Detect which cell encompasses the target text, then output its [X, Y] center coordinate. 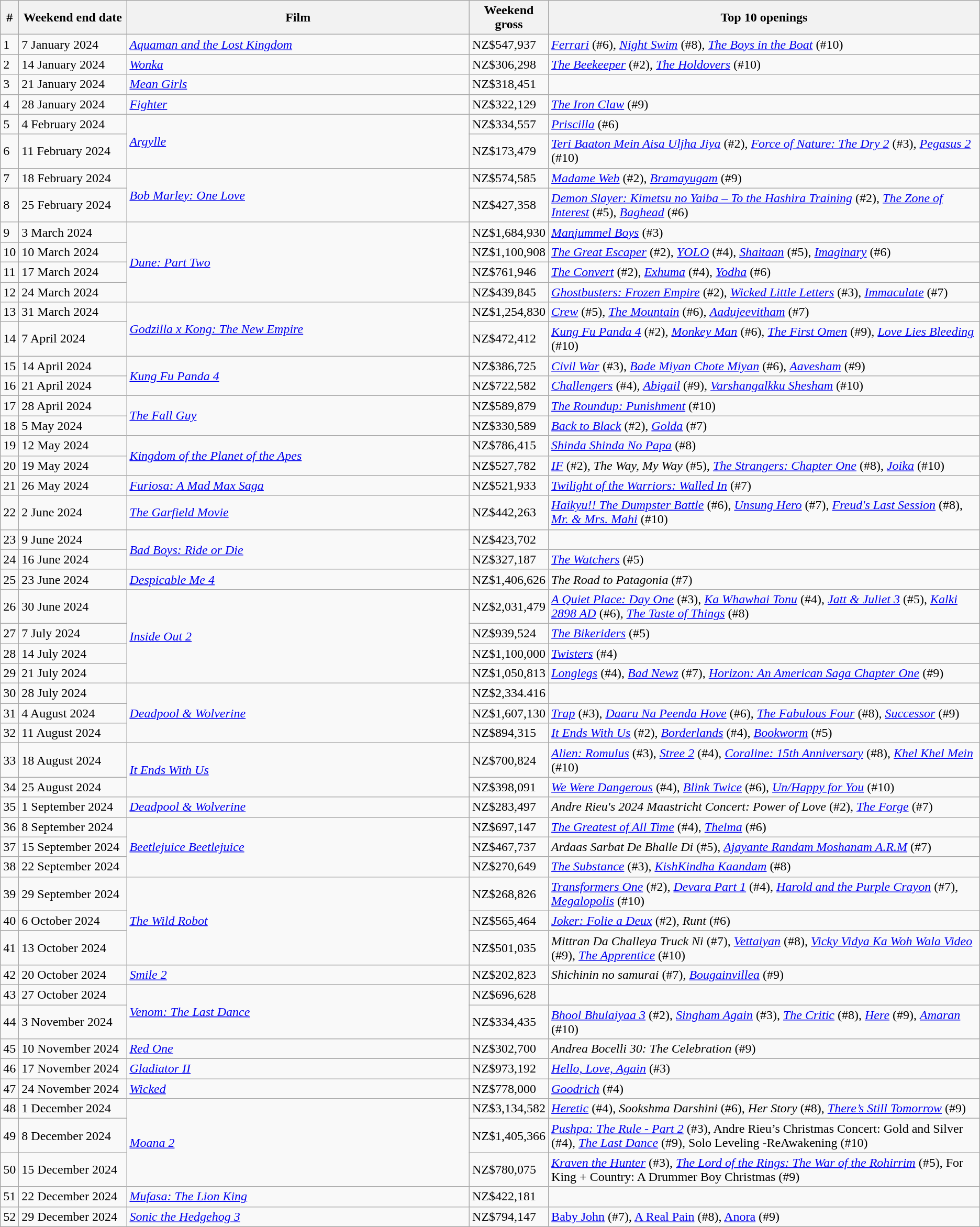
The Wild Robot [298, 921]
Demon Slayer: Kimetsu no Yaiba – To the Hashira Training (#2), The Zone of Interest (#5), Baghead (#6) [764, 205]
NZ$973,192 [509, 1069]
43 [9, 994]
Andrea Bocelli 30: The Celebration (#9) [764, 1049]
34 [9, 787]
21 July 2024 [73, 673]
23 [9, 539]
15 September 2024 [73, 847]
NZ$283,497 [509, 807]
Bad Boys: Ride or Die [298, 549]
NZ$786,415 [509, 446]
NZ$327,187 [509, 559]
NZ$565,464 [509, 921]
12 May 2024 [73, 446]
11 [9, 272]
45 [9, 1049]
29 September 2024 [73, 893]
16 [9, 386]
NZ$334,557 [509, 124]
Challengers (#4), Abigail (#9), Varshangalkku Shesham (#10) [764, 386]
Ghostbusters: Frozen Empire (#2), Wicked Little Letters (#3), Immaculate (#7) [764, 292]
17 November 2024 [73, 1069]
5 [9, 124]
7 April 2024 [73, 339]
6 [9, 151]
22 December 2024 [73, 1197]
46 [9, 1069]
Kingdom of the Planet of the Apes [298, 456]
Crew (#5), The Mountain (#6), Aadujeevitham (#7) [764, 312]
NZ$423,702 [509, 539]
Mittran Da Challeya Truck Ni (#7), Vettaiyan (#8), Vicky Vidya Ka Woh Wala Video (#9), The Apprentice (#10) [764, 948]
28 January 2024 [73, 104]
Weekend end date [73, 18]
The Convert (#2), Exhuma (#4), Yodha (#6) [764, 272]
NZ$330,589 [509, 426]
NZ$794,147 [509, 1217]
20 [9, 466]
NZ$422,181 [509, 1197]
Pushpa: The Rule - Part 2 (#3), Andre Rieu’s Christmas Concert: Gold and Silver (#4), The Last Dance (#9), Solo Leveling -ReAwakening (#10) [764, 1135]
Fighter [298, 104]
NZ$2,334.416 [509, 693]
A Quiet Place: Day One (#3), Ka Whawhai Tonu (#4), Jatt & Juliet 3 (#5), Kalki 2898 AD (#6), The Taste of Things (#8) [764, 606]
3 March 2024 [73, 232]
NZ$467,737 [509, 847]
31 March 2024 [73, 312]
We Were Dangerous (#4), Blink Twice (#6), Un/Happy for You (#10) [764, 787]
Top 10 openings [764, 18]
Back to Black (#2), Golda (#7) [764, 426]
NZ$268,826 [509, 893]
Andre Rieu's 2024 Maastricht Concert: Power of Love (#2), The Forge (#7) [764, 807]
28 July 2024 [73, 693]
13 [9, 312]
44 [9, 1021]
38 [9, 867]
Twisters (#4) [764, 653]
Smile 2 [298, 975]
21 [9, 485]
30 June 2024 [73, 606]
Argylle [298, 141]
10 March 2024 [73, 252]
The Road to Patagonia (#7) [764, 579]
The Beekeeper (#2), The Holdovers (#10) [764, 64]
Moana 2 [298, 1143]
Kraven the Hunter (#3), The Lord of the Rings: The War of the Rohirrim (#5), For King + Country: A Drummer Boy Christmas (#9) [764, 1170]
NZ$574,585 [509, 178]
35 [9, 807]
Dune: Part Two [298, 262]
Aquaman and the Lost Kingdom [298, 45]
1 September 2024 [73, 807]
8 December 2024 [73, 1135]
NZ$173,479 [509, 151]
20 October 2024 [73, 975]
NZ$761,946 [509, 272]
The Bikeriders (#5) [764, 633]
The Iron Claw (#9) [764, 104]
NZ$527,782 [509, 466]
NZ$1,100,000 [509, 653]
3 [9, 84]
Alien: Romulus (#3), Stree 2 (#4), Coraline: 15th Anniversary (#8), Khel Khel Mein (#10) [764, 760]
2 June 2024 [73, 512]
Furiosa: A Mad Max Saga [298, 485]
28 April 2024 [73, 406]
NZ$778,000 [509, 1089]
33 [9, 760]
16 June 2024 [73, 559]
NZ$589,879 [509, 406]
NZ$1,050,813 [509, 673]
4 August 2024 [73, 713]
Longlegs (#4), Bad Newz (#7), Horizon: An American Saga Chapter One (#9) [764, 673]
NZ$697,147 [509, 827]
10 November 2024 [73, 1049]
Haikyu!! The Dumpster Battle (#6), Unsung Hero (#7), Freud's Last Session (#8), Mr. & Mrs. Mahi (#10) [764, 512]
Beetlejuice Beetlejuice [298, 847]
14 [9, 339]
NZ$1,406,626 [509, 579]
NZ$386,725 [509, 366]
31 [9, 713]
22 September 2024 [73, 867]
42 [9, 975]
NZ$202,823 [509, 975]
32 [9, 733]
26 May 2024 [73, 485]
17 [9, 406]
NZ$442,263 [509, 512]
18 February 2024 [73, 178]
2 [9, 64]
NZ$939,524 [509, 633]
Despicable Me 4 [298, 579]
NZ$398,091 [509, 787]
9 June 2024 [73, 539]
27 [9, 633]
51 [9, 1197]
4 February 2024 [73, 124]
NZ$780,075 [509, 1170]
18 [9, 426]
NZ$2,031,479 [509, 606]
NZ$472,412 [509, 339]
21 January 2024 [73, 84]
11 February 2024 [73, 151]
Mufasa: The Lion King [298, 1197]
23 June 2024 [73, 579]
1 [9, 45]
Twilight of the Warriors: Walled In (#7) [764, 485]
48 [9, 1109]
NZ$3,134,582 [509, 1109]
10 [9, 252]
NZ$700,824 [509, 760]
Bhool Bhulaiyaa 3 (#2), Singham Again (#3), The Critic (#8), Here (#9), Amaran (#10) [764, 1021]
27 October 2024 [73, 994]
NZ$501,035 [509, 948]
Baby John (#7), A Real Pain (#8), Anora (#9) [764, 1217]
17 March 2024 [73, 272]
Kung Fu Panda 4 [298, 376]
39 [9, 893]
Sonic the Hedgehog 3 [298, 1217]
Hello, Love, Again (#3) [764, 1069]
It Ends With Us [298, 770]
36 [9, 827]
Shichinin no samurai (#7), Bougainvillea (#9) [764, 975]
8 September 2024 [73, 827]
The Garfield Movie [298, 512]
Transformers One (#2), Devara Part 1 (#4), Harold and the Purple Crayon (#7), Megalopolis (#10) [764, 893]
11 August 2024 [73, 733]
Weekendgross [509, 18]
5 May 2024 [73, 426]
NZ$1,100,908 [509, 252]
Heretic (#4), Sookshma Darshini (#6), Her Story (#8), There’s Still Tomorrow (#9) [764, 1109]
49 [9, 1135]
14 January 2024 [73, 64]
41 [9, 948]
14 July 2024 [73, 653]
24 March 2024 [73, 292]
Gladiator II [298, 1069]
NZ$894,315 [509, 733]
Goodrich (#4) [764, 1089]
Ardaas Sarbat De Bhalle Di (#5), Ajayante Randam Moshanam A.R.M (#7) [764, 847]
12 [9, 292]
Venom: The Last Dance [298, 1012]
Inside Out 2 [298, 636]
Teri Baaton Mein Aisa Uljha Jiya (#2), Force of Nature: The Dry 2 (#3), Pegasus 2 (#10) [764, 151]
IF (#2), The Way, My Way (#5), The Strangers: Chapter One (#8), Joika (#10) [764, 466]
Shinda Shinda No Papa (#8) [764, 446]
Ferrari (#6), Night Swim (#8), The Boys in the Boat (#10) [764, 45]
NZ$318,451 [509, 84]
6 October 2024 [73, 921]
52 [9, 1217]
Civil War (#3), Bade Miyan Chote Miyan (#6), Aavesham (#9) [764, 366]
9 [9, 232]
7 July 2024 [73, 633]
Red One [298, 1049]
15 [9, 366]
NZ$1,684,930 [509, 232]
Trap (#3), Daaru Na Peenda Hove (#6), The Fabulous Four (#8), Successor (#9) [764, 713]
It Ends With Us (#2), Borderlands (#4), Bookworm (#5) [764, 733]
NZ$1,254,830 [509, 312]
14 April 2024 [73, 366]
15 December 2024 [73, 1170]
7 [9, 178]
NZ$1,607,130 [509, 713]
The Fall Guy [298, 416]
NZ$302,700 [509, 1049]
NZ$696,628 [509, 994]
25 August 2024 [73, 787]
8 [9, 205]
The Great Escaper (#2), YOLO (#4), Shaitaan (#5), Imaginary (#6) [764, 252]
Mean Girls [298, 84]
22 [9, 512]
NZ$1,405,366 [509, 1135]
The Greatest of All Time (#4), Thelma (#6) [764, 827]
NZ$722,582 [509, 386]
21 April 2024 [73, 386]
29 December 2024 [73, 1217]
50 [9, 1170]
25 February 2024 [73, 205]
NZ$306,298 [509, 64]
47 [9, 1089]
13 October 2024 [73, 948]
29 [9, 673]
25 [9, 579]
37 [9, 847]
28 [9, 653]
NZ$547,937 [509, 45]
Manjummel Boys (#3) [764, 232]
7 January 2024 [73, 45]
18 August 2024 [73, 760]
4 [9, 104]
The Roundup: Punishment (#10) [764, 406]
Madame Web (#2), Bramayugam (#9) [764, 178]
Priscilla (#6) [764, 124]
Godzilla x Kong: The New Empire [298, 329]
24 November 2024 [73, 1089]
Film [298, 18]
NZ$322,129 [509, 104]
# [9, 18]
Wonka [298, 64]
30 [9, 693]
Kung Fu Panda 4 (#2), Monkey Man (#6), The First Omen (#9), Love Lies Bleeding (#10) [764, 339]
The Watchers (#5) [764, 559]
NZ$270,649 [509, 867]
NZ$334,435 [509, 1021]
Joker: Folie a Deux (#2), Runt (#6) [764, 921]
NZ$427,358 [509, 205]
Wicked [298, 1089]
NZ$439,845 [509, 292]
24 [9, 559]
19 [9, 446]
26 [9, 606]
NZ$521,933 [509, 485]
1 December 2024 [73, 1109]
19 May 2024 [73, 466]
The Substance (#3), KishKindha Kaandam (#8) [764, 867]
Bob Marley: One Love [298, 195]
40 [9, 921]
3 November 2024 [73, 1021]
